Determine the [X, Y] coordinate at the center of the cell enclosing the given text.  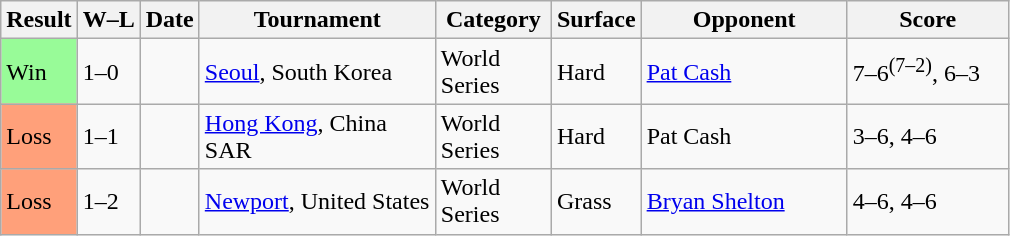
Category [493, 20]
Win [39, 72]
1–0 [108, 72]
Newport, United States [317, 202]
Date [170, 20]
1–1 [108, 136]
Seoul, South Korea [317, 72]
Opponent [744, 20]
3–6, 4–6 [928, 136]
Result [39, 20]
7–6(7–2), 6–3 [928, 72]
Surface [596, 20]
Score [928, 20]
Bryan Shelton [744, 202]
Grass [596, 202]
4–6, 4–6 [928, 202]
Hong Kong, China SAR [317, 136]
1–2 [108, 202]
W–L [108, 20]
Tournament [317, 20]
